From the cell containing the given text, extract its center point as [X, Y] coordinate. 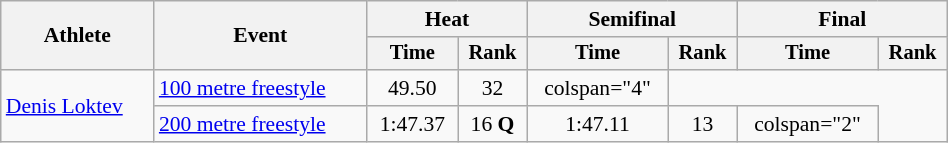
colspan="2" [808, 124]
49.50 [412, 88]
1:47.37 [412, 124]
Denis Loktev [78, 106]
Final [842, 19]
200 metre freestyle [260, 124]
100 metre freestyle [260, 88]
1:47.11 [598, 124]
colspan="4" [598, 88]
32 [492, 88]
13 [702, 124]
Heat [447, 19]
16 Q [492, 124]
Semifinal [632, 19]
Event [260, 36]
Athlete [78, 36]
